From the cell containing the given text, extract its center point as [X, Y] coordinate. 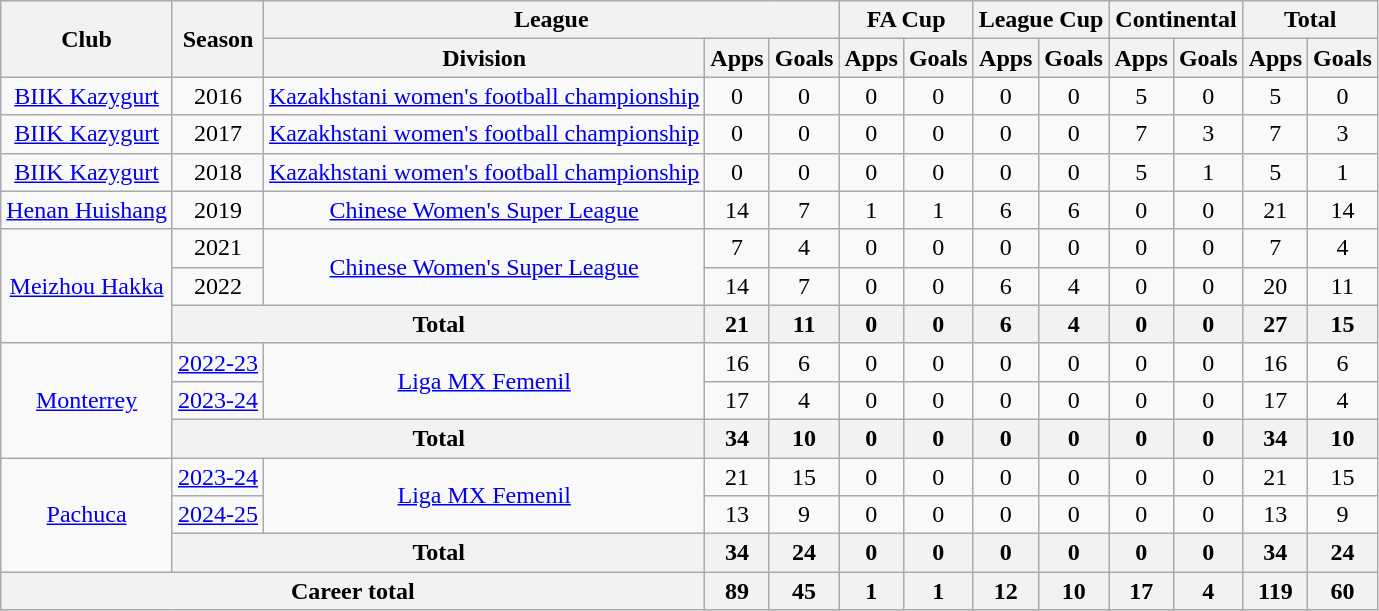
Henan Huishang [87, 210]
2022 [218, 286]
Continental [1176, 20]
27 [1275, 324]
Meizhou Hakka [87, 286]
2016 [218, 96]
60 [1343, 591]
Monterrey [87, 400]
2017 [218, 134]
FA Cup [906, 20]
119 [1275, 591]
20 [1275, 286]
Club [87, 39]
Season [218, 39]
League [552, 20]
2021 [218, 248]
2019 [218, 210]
2018 [218, 172]
Division [484, 58]
Career total [353, 591]
2024-25 [218, 515]
45 [804, 591]
2022-23 [218, 362]
89 [737, 591]
League Cup [1041, 20]
12 [1006, 591]
Pachuca [87, 515]
